Identify which cell holds the provided text, then report its [x, y] central coordinate. 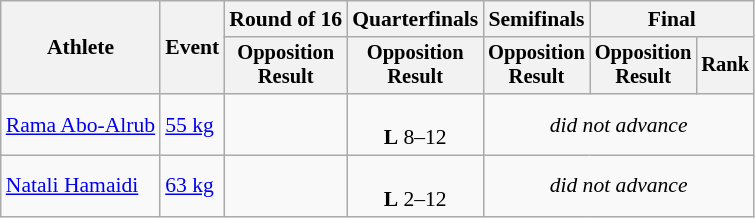
Rama Abo-Alrub [80, 124]
Semifinals [536, 19]
L 8–12 [415, 124]
Event [192, 48]
Rank [725, 66]
Athlete [80, 48]
63 kg [192, 186]
Quarterfinals [415, 19]
55 kg [192, 124]
Natali Hamaidi [80, 186]
Final [672, 19]
L 2–12 [415, 186]
Round of 16 [286, 19]
